Return the (x, y) coordinate for the center point of the cell that contains the specified text.  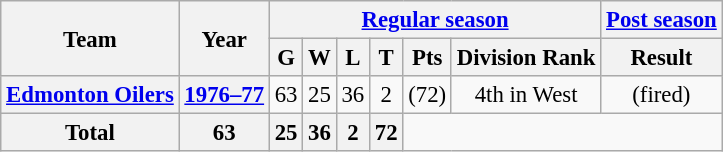
Year (224, 38)
Division Rank (526, 58)
Regular season (434, 20)
T (386, 58)
1976–77 (224, 95)
4th in West (526, 95)
Pts (428, 58)
L (352, 58)
72 (386, 133)
W (320, 58)
Total (90, 133)
(fired) (662, 95)
Edmonton Oilers (90, 95)
(72) (428, 95)
G (286, 58)
Post season (662, 20)
Result (662, 58)
Team (90, 38)
